From the cell containing the given text, extract its center point as (X, Y) coordinate. 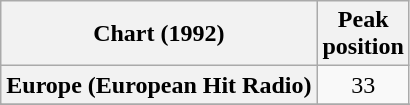
Chart (1992) (159, 34)
Peakposition (363, 34)
33 (363, 85)
Europe (European Hit Radio) (159, 85)
